Provide the (x, y) coordinate of the cell's center where the given text is located.  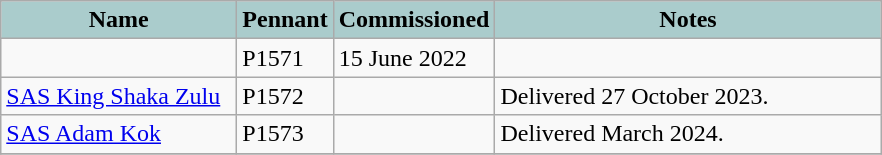
Pennant (285, 20)
Name (119, 20)
P1573 (285, 134)
P1572 (285, 96)
15 June 2022 (414, 58)
Notes (688, 20)
SAS King Shaka Zulu (119, 96)
Delivered March 2024. (688, 134)
SAS Adam Kok (119, 134)
P1571 (285, 58)
Delivered 27 October 2023. (688, 96)
Commissioned (414, 20)
